Return the (X, Y) coordinate for the center point of the cell that contains the specified text.  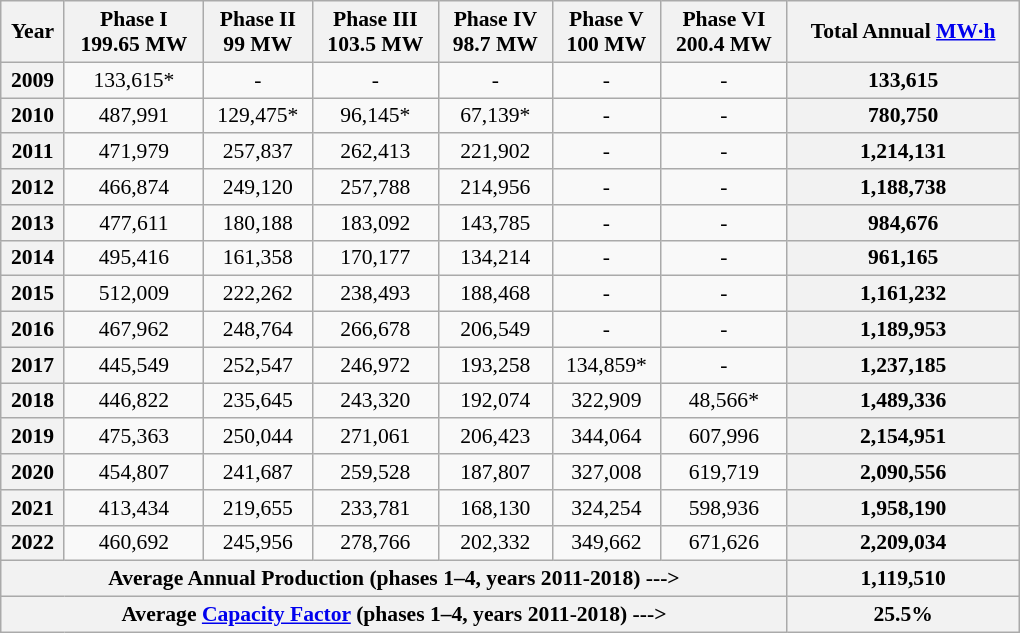
235,645 (258, 401)
2019 (33, 437)
413,434 (134, 508)
233,781 (375, 508)
471,979 (134, 152)
143,785 (496, 223)
134,859* (606, 365)
2012 (33, 187)
2022 (33, 543)
252,547 (258, 365)
170,177 (375, 258)
248,764 (258, 330)
Average Annual Production (phases 1–4, years 2011-2018) ---> (394, 579)
466,874 (134, 187)
2018 (33, 401)
241,687 (258, 472)
221,902 (496, 152)
598,936 (724, 508)
1,214,131 (903, 152)
192,074 (496, 401)
671,626 (724, 543)
133,615 (903, 80)
2021 (33, 508)
25.5% (903, 615)
180,188 (258, 223)
183,092 (375, 223)
Phase V100 MW (606, 32)
1,237,185 (903, 365)
Phase III103.5 MW (375, 32)
1,489,336 (903, 401)
222,262 (258, 294)
780,750 (903, 116)
67,139* (496, 116)
219,655 (258, 508)
Phase VI200.4 MW (724, 32)
262,413 (375, 152)
206,423 (496, 437)
133,615* (134, 80)
446,822 (134, 401)
477,611 (134, 223)
214,956 (496, 187)
168,130 (496, 508)
202,332 (496, 543)
Total Annual MW·h (903, 32)
Phase II99 MW (258, 32)
467,962 (134, 330)
249,120 (258, 187)
2015 (33, 294)
327,008 (606, 472)
2016 (33, 330)
2013 (33, 223)
246,972 (375, 365)
Phase I199.65 MW (134, 32)
1,161,232 (903, 294)
344,064 (606, 437)
2,209,034 (903, 543)
349,662 (606, 543)
2,154,951 (903, 437)
187,807 (496, 472)
460,692 (134, 543)
257,788 (375, 187)
2014 (33, 258)
2020 (33, 472)
454,807 (134, 472)
445,549 (134, 365)
193,258 (496, 365)
1,119,510 (903, 579)
188,468 (496, 294)
619,719 (724, 472)
324,254 (606, 508)
487,991 (134, 116)
238,493 (375, 294)
1,188,738 (903, 187)
2,090,556 (903, 472)
257,837 (258, 152)
129,475* (258, 116)
2011 (33, 152)
161,358 (258, 258)
512,009 (134, 294)
2010 (33, 116)
607,996 (724, 437)
475,363 (134, 437)
266,678 (375, 330)
1,189,953 (903, 330)
2009 (33, 80)
Average Capacity Factor (phases 1–4, years 2011-2018) ---> (394, 615)
96,145* (375, 116)
48,566* (724, 401)
259,528 (375, 472)
245,956 (258, 543)
271,061 (375, 437)
961,165 (903, 258)
495,416 (134, 258)
243,320 (375, 401)
250,044 (258, 437)
Year (33, 32)
2017 (33, 365)
322,909 (606, 401)
206,549 (496, 330)
1,958,190 (903, 508)
134,214 (496, 258)
Phase IV98.7 MW (496, 32)
278,766 (375, 543)
984,676 (903, 223)
